Pinpoint the cell where the given text exists, returning its [x, y] midpoint coordinate. 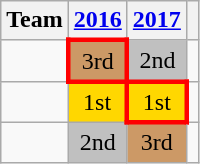
2016 [98, 21]
2017 [156, 21]
Team [35, 21]
